Return the (X, Y) coordinate for the center point of the cell that contains the specified text.  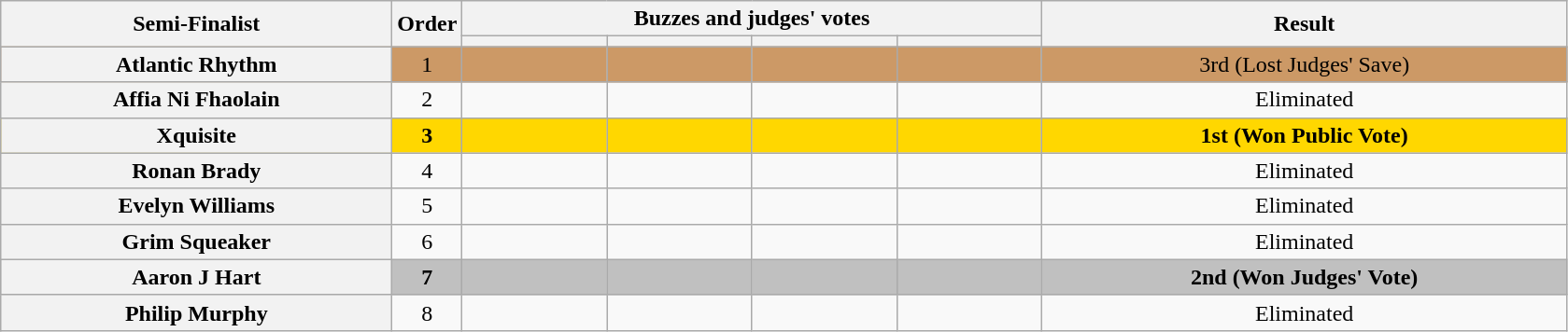
Philip Murphy (196, 312)
Xquisite (196, 135)
Evelyn Williams (196, 206)
5 (428, 206)
2nd (Won Judges' Vote) (1304, 277)
1st (Won Public Vote) (1304, 135)
7 (428, 277)
Result (1304, 24)
8 (428, 312)
3 (428, 135)
Atlantic Rhythm (196, 64)
Ronan Brady (196, 171)
4 (428, 171)
Semi-Finalist (196, 24)
1 (428, 64)
3rd (Lost Judges' Save) (1304, 64)
2 (428, 100)
Affia Ni Fhaolain (196, 100)
Aaron J Hart (196, 277)
Order (428, 24)
Grim Squeaker (196, 242)
6 (428, 242)
Buzzes and judges' votes (752, 19)
